Output the (X, Y) coordinate of the center of the cell containing the given text.  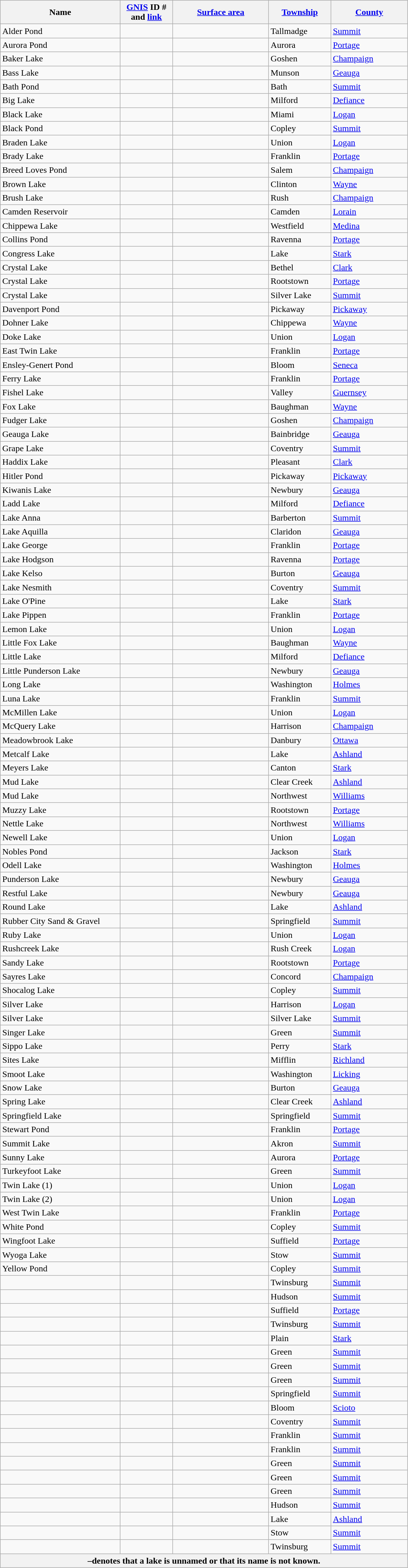
Collins Pond (60, 240)
Geauga Lake (60, 434)
Westfield (300, 226)
Lake Anna (60, 518)
Summit Lake (60, 1143)
Snow Lake (60, 1088)
Twin Lake (2) (60, 1199)
Danbury (300, 740)
Jackson (300, 852)
Wyoga Lake (60, 1255)
Dohner Lake (60, 323)
Baker Lake (60, 59)
Bethel (300, 267)
Richland (369, 1060)
Yellow Pond (60, 1268)
McQuery Lake (60, 726)
Muzzy Lake (60, 810)
Bass Lake (60, 73)
Perry (300, 1046)
Lake Pippen (60, 615)
Lake O'Pine (60, 601)
–denotes that a lake is unnamed or that its name is not known. (204, 1561)
Medina (369, 226)
Little Fox Lake (60, 643)
Valley (300, 392)
Ruby Lake (60, 935)
Round Lake (60, 907)
Little Punderson Lake (60, 671)
Brown Lake (60, 184)
Fishel Lake (60, 392)
Nobles Pond (60, 852)
Clinton (300, 184)
Ottawa (369, 740)
Scioto (369, 1408)
Sunny Lake (60, 1157)
West Twin Lake (60, 1213)
Odell Lake (60, 865)
Lemon Lake (60, 629)
Turkeyfoot Lake (60, 1171)
Breed Loves Pond (60, 170)
Davenport Pond (60, 309)
Ladd Lake (60, 504)
Ferry Lake (60, 378)
Barberton (300, 518)
Munson (300, 73)
Township (300, 12)
Metcalf Lake (60, 754)
Miami (300, 114)
Little Lake (60, 657)
GNIS ID #and link (146, 12)
Name (60, 12)
Stewart Pond (60, 1130)
Lake Aquilla (60, 532)
Punderson Lake (60, 879)
Rush Creek (300, 949)
Claridon (300, 532)
Shocalog Lake (60, 990)
Black Lake (60, 114)
Long Lake (60, 685)
Brush Lake (60, 198)
Grape Lake (60, 448)
White Pond (60, 1227)
Bainbridge (300, 434)
Concord (300, 977)
Luna Lake (60, 699)
Akron (300, 1143)
Spring Lake (60, 1102)
Seneca (369, 365)
Salem (300, 170)
Rush (300, 198)
Chippewa (300, 323)
Big Lake (60, 100)
Meyers Lake (60, 768)
Fox Lake (60, 407)
East Twin Lake (60, 351)
County (369, 12)
Bath Pond (60, 87)
Chippewa Lake (60, 226)
Rubber City Sand & Gravel (60, 921)
Alder Pond (60, 31)
Rushcreek Lake (60, 949)
Plain (300, 1338)
Meadowbrook Lake (60, 740)
Haddix Lake (60, 462)
Lorain (369, 212)
Fudger Lake (60, 420)
Restful Lake (60, 893)
Doke Lake (60, 337)
Twin Lake (1) (60, 1185)
Sites Lake (60, 1060)
Newell Lake (60, 837)
Sippo Lake (60, 1046)
Lake Hodgson (60, 559)
Springfield Lake (60, 1116)
Tallmadge (300, 31)
Sayres Lake (60, 977)
Lake George (60, 545)
Camden Reservoir (60, 212)
Surface area (220, 12)
McMillen Lake (60, 712)
Singer Lake (60, 1032)
Guernsey (369, 392)
Lake Kelso (60, 573)
Congress Lake (60, 254)
Black Pond (60, 128)
Lake Nesmith (60, 587)
Aurora Pond (60, 45)
Hitler Pond (60, 476)
Brady Lake (60, 156)
Wingfoot Lake (60, 1241)
Licking (369, 1074)
Ensley-Genert Pond (60, 365)
Braden Lake (60, 142)
Sandy Lake (60, 963)
Nettle Lake (60, 823)
Bath (300, 87)
Pleasant (300, 462)
Canton (300, 768)
Kiwanis Lake (60, 490)
Smoot Lake (60, 1074)
Camden (300, 212)
Mifflin (300, 1060)
